Return the (x, y) coordinate for the center point of the cell that contains the specified text.  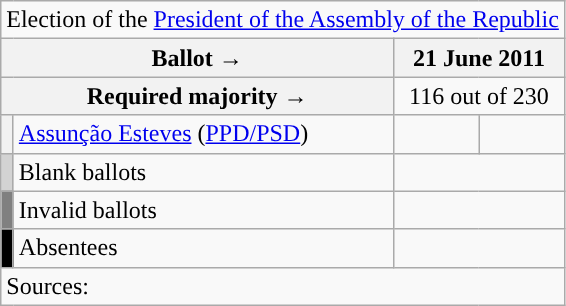
Election of the President of the Assembly of the Republic (283, 20)
Assunção Esteves (PPD/PSD) (203, 134)
Required majority → (198, 96)
Blank ballots (203, 172)
Invalid ballots (203, 210)
116 out of 230 (480, 96)
Sources: (283, 286)
21 June 2011 (480, 58)
Absentees (203, 248)
Ballot → (198, 58)
